Detect which cell encompasses the target text, then output its [x, y] center coordinate. 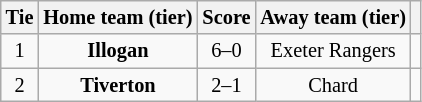
Exeter Rangers [332, 51]
Illogan [118, 51]
1 [20, 51]
Tiverton [118, 85]
6–0 [226, 51]
Tie [20, 17]
Home team (tier) [118, 17]
Away team (tier) [332, 17]
2–1 [226, 85]
Score [226, 17]
2 [20, 85]
Chard [332, 85]
